Search for the cell housing the specified text and yield its [X, Y] center coordinate. 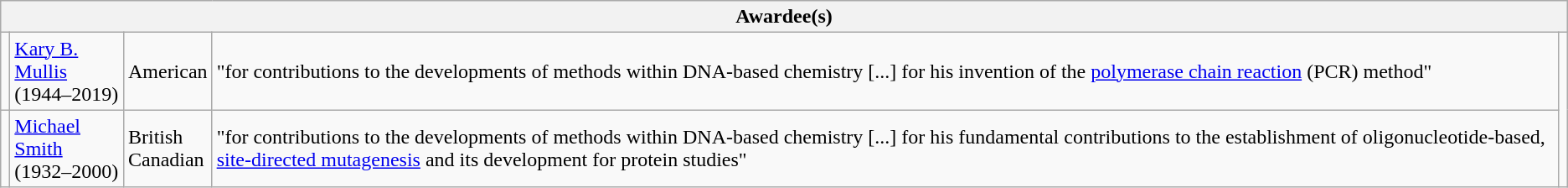
Kary B. Mullis(1944–2019) [67, 71]
Awardee(s) [784, 17]
British Canadian [168, 149]
American [168, 71]
"for contributions to the developments of methods within DNA-based chemistry [...] for his invention of the polymerase chain reaction (PCR) method" [885, 71]
Michael Smith(1932–2000) [67, 149]
